Capture the cell that displays the provided text and extract its (x, y) central coordinate. 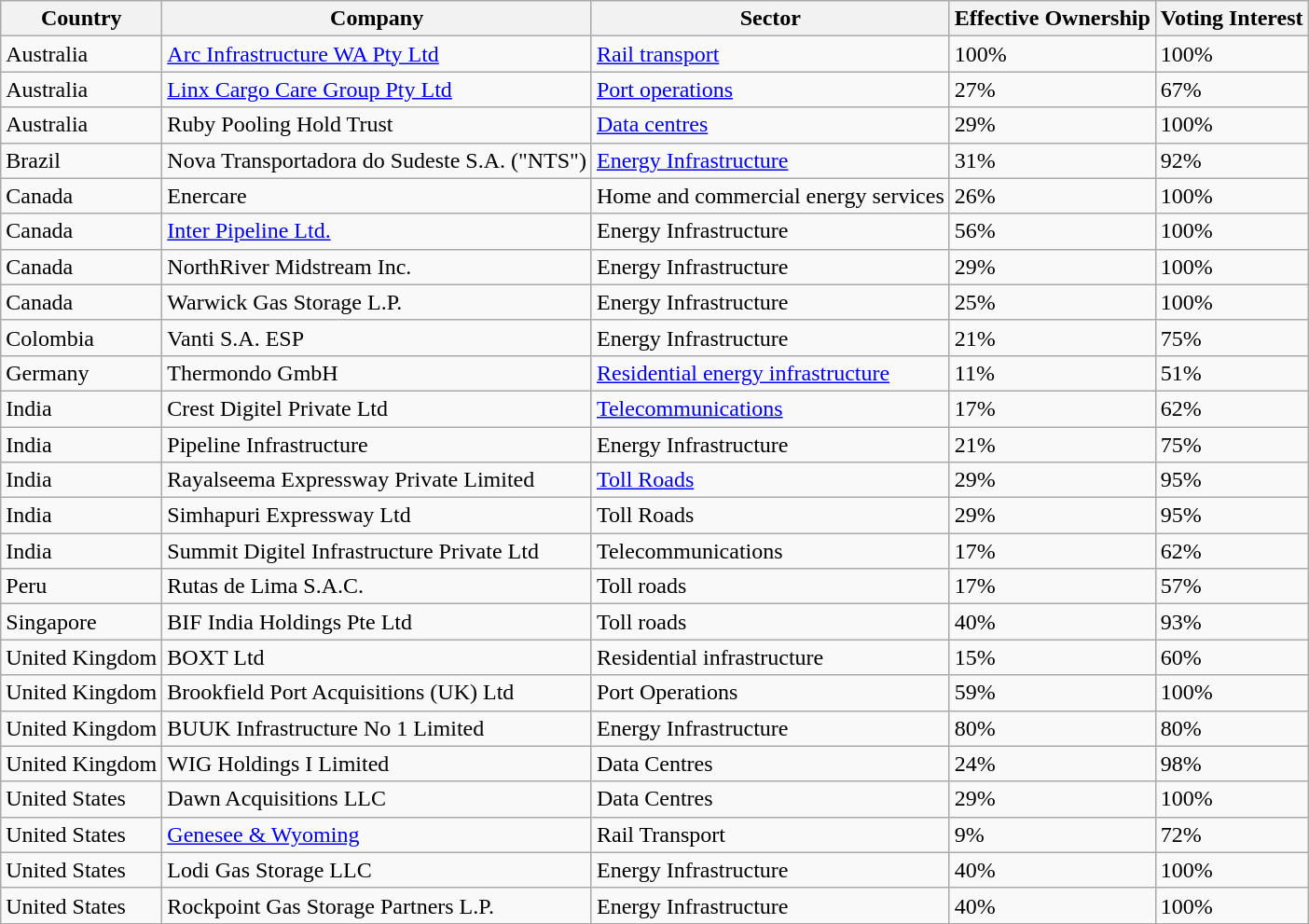
Colombia (82, 338)
Home and commercial energy services (770, 196)
BUUK Infrastructure No 1 Limited (377, 728)
Linx Cargo Care Group Pty Ltd (377, 90)
60% (1232, 657)
51% (1232, 373)
98% (1232, 764)
67% (1232, 90)
Dawn Acquisitions LLC (377, 799)
27% (1052, 90)
Thermondo GmbH (377, 373)
72% (1232, 834)
Germany (82, 373)
25% (1052, 302)
93% (1232, 622)
Rail Transport (770, 834)
Country (82, 19)
24% (1052, 764)
31% (1052, 160)
Sector (770, 19)
Summit Digitel Infrastructure Private Ltd (377, 551)
Effective Ownership (1052, 19)
Arc Infrastructure WA Pty Ltd (377, 54)
Crest Digitel Private Ltd (377, 408)
Genesee & Wyoming (377, 834)
BOXT Ltd (377, 657)
NorthRiver Midstream Inc. (377, 267)
57% (1232, 586)
11% (1052, 373)
Ruby Pooling Hold Trust (377, 125)
Vanti S.A. ESP (377, 338)
26% (1052, 196)
92% (1232, 160)
WIG Holdings I Limited (377, 764)
Lodi Gas Storage LLC (377, 870)
Enercare (377, 196)
Port Operations (770, 693)
Residential energy infrastructure (770, 373)
Rail transport (770, 54)
Company (377, 19)
15% (1052, 657)
Port operations (770, 90)
Rutas de Lima S.A.C. (377, 586)
Rockpoint Gas Storage Partners L.P. (377, 905)
Peru (82, 586)
Brookfield Port Acquisitions (UK) Ltd (377, 693)
Inter Pipeline Ltd. (377, 231)
59% (1052, 693)
Residential infrastructure (770, 657)
Simhapuri Expressway Ltd (377, 516)
BIF India Holdings Pte Ltd (377, 622)
Voting Interest (1232, 19)
56% (1052, 231)
Warwick Gas Storage L.P. (377, 302)
Singapore (82, 622)
Brazil (82, 160)
Rayalseema Expressway Private Limited (377, 480)
Nova Transportadora do Sudeste S.A. ("NTS") (377, 160)
Data centres (770, 125)
Pipeline Infrastructure (377, 445)
9% (1052, 834)
